Find where the given text appears and provide that cell's center as [x, y] coordinate. 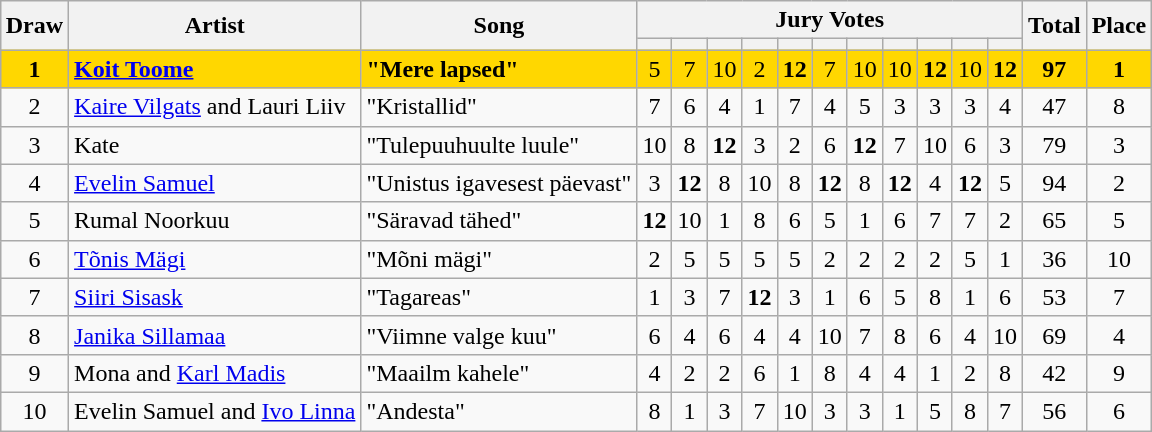
Place [1119, 26]
Draw [34, 26]
42 [1055, 373]
"Säravad tähed" [499, 221]
Siiri Sisask [215, 297]
97 [1055, 69]
Koit Toome [215, 69]
Song [499, 26]
"Tulepuuhuulte luule" [499, 145]
53 [1055, 297]
"Tagareas" [499, 297]
Mona and Karl Madis [215, 373]
Kate [215, 145]
Tõnis Mägi [215, 259]
65 [1055, 221]
"Kristallid" [499, 107]
79 [1055, 145]
"Unistus igavesest päevast" [499, 183]
Rumal Noorkuu [215, 221]
"Mõni mägi" [499, 259]
Artist [215, 26]
"Andesta" [499, 411]
Kaire Vilgats and Lauri Liiv [215, 107]
36 [1055, 259]
"Maailm kahele" [499, 373]
47 [1055, 107]
94 [1055, 183]
Jury Votes [830, 20]
56 [1055, 411]
"Mere lapsed" [499, 69]
Evelin Samuel [215, 183]
"Viimne valge kuu" [499, 335]
Janika Sillamaa [215, 335]
Evelin Samuel and Ivo Linna [215, 411]
Total [1055, 26]
69 [1055, 335]
